Capture the cell that displays the provided text and extract its [x, y] central coordinate. 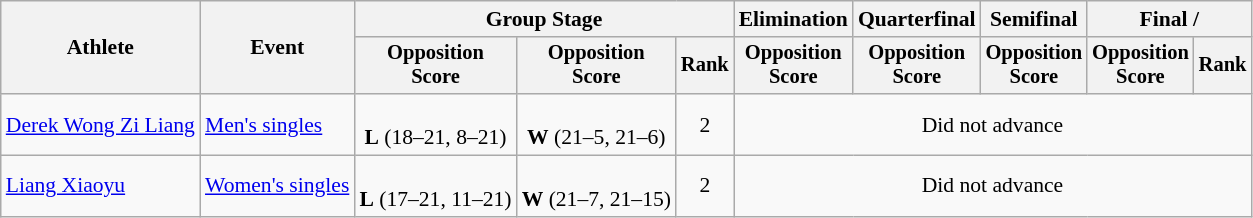
Quarterfinal [917, 19]
Derek Wong Zi Liang [100, 124]
Women's singles [277, 186]
Event [277, 48]
W (21–5, 21–6) [596, 124]
Group Stage [544, 19]
L (18–21, 8–21) [435, 124]
Elimination [794, 19]
Liang Xiaoyu [100, 186]
Athlete [100, 48]
L (17–21, 11–21) [435, 186]
Semifinal [1034, 19]
W (21–7, 21–15) [596, 186]
Men's singles [277, 124]
Final / [1169, 19]
